Return [X, Y] of the center of cell containing provided text 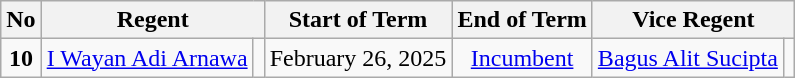
Incumbent [522, 58]
10 [21, 58]
Vice Regent [693, 20]
No [21, 20]
Regent [152, 20]
I Wayan Adi Arnawa [147, 58]
End of Term [522, 20]
February 26, 2025 [358, 58]
Start of Term [358, 20]
Bagus Alit Sucipta [688, 58]
